Output the (X, Y) coordinate of the center of the cell containing the given text.  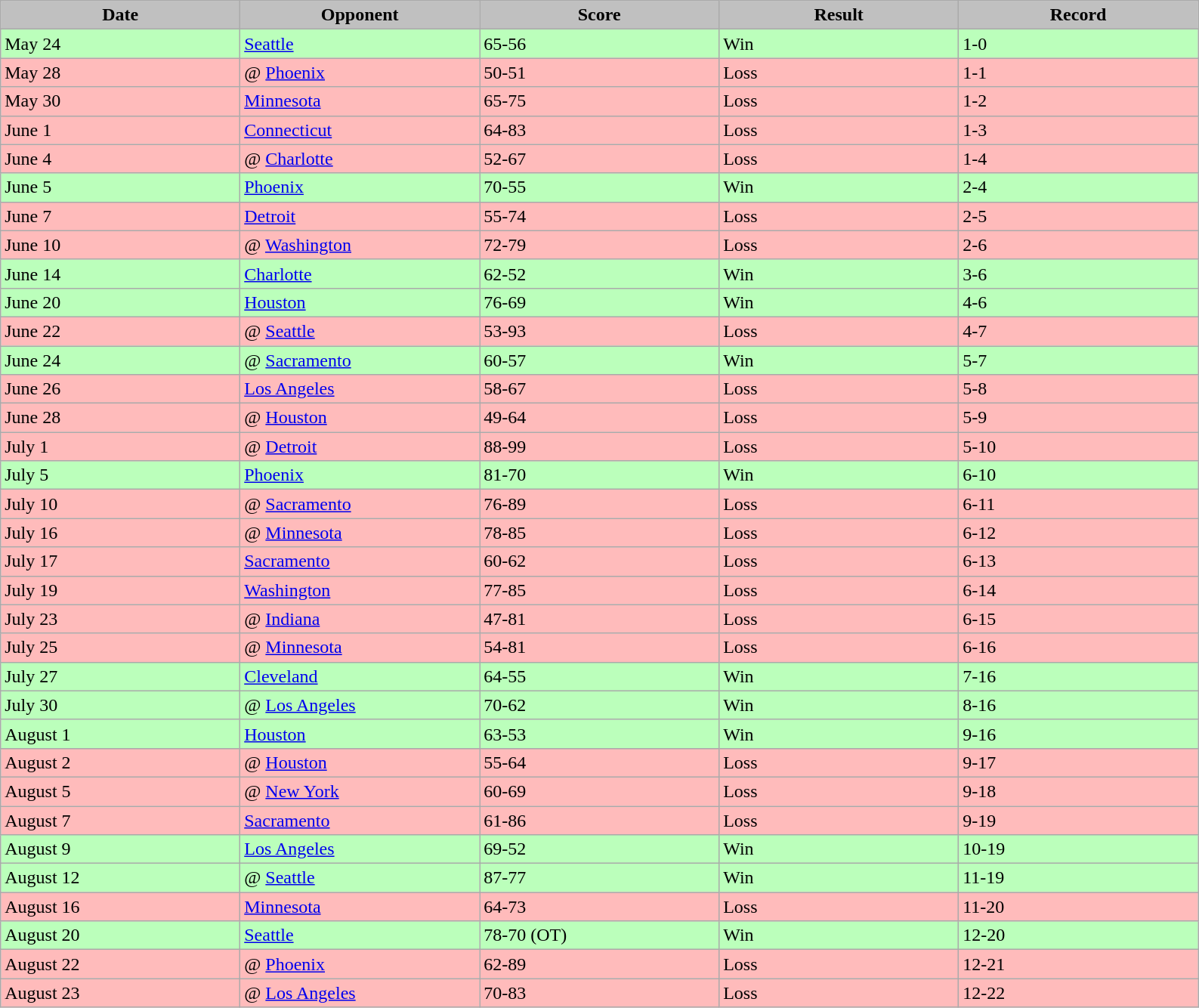
64-55 (600, 676)
5-7 (1079, 360)
June 5 (121, 187)
63-53 (600, 734)
55-64 (600, 762)
8-16 (1079, 705)
5-9 (1079, 418)
69-52 (600, 849)
2-6 (1079, 245)
6-10 (1079, 475)
6-14 (1079, 590)
June 22 (121, 331)
Washington (360, 590)
June 26 (121, 389)
60-62 (600, 561)
July 5 (121, 475)
July 10 (121, 504)
64-83 (600, 130)
August 1 (121, 734)
@ New York (360, 791)
June 20 (121, 302)
6-15 (1079, 619)
9-18 (1079, 791)
2-4 (1079, 187)
58-67 (600, 389)
64-73 (600, 907)
June 1 (121, 130)
70-83 (600, 993)
12-21 (1079, 964)
Cleveland (360, 676)
6-11 (1079, 504)
August 22 (121, 964)
August 23 (121, 993)
10-19 (1079, 849)
12-20 (1079, 935)
55-74 (600, 216)
54-81 (600, 648)
June 7 (121, 216)
1-2 (1079, 101)
Record (1079, 15)
June 24 (121, 360)
Opponent (360, 15)
70-62 (600, 705)
Connecticut (360, 130)
11-19 (1079, 878)
Result (839, 15)
9-16 (1079, 734)
4-7 (1079, 331)
May 30 (121, 101)
47-81 (600, 619)
77-85 (600, 590)
62-52 (600, 274)
78-85 (600, 533)
July 23 (121, 619)
Charlotte (360, 274)
Score (600, 15)
4-6 (1079, 302)
August 5 (121, 791)
1-0 (1079, 44)
9-19 (1079, 820)
July 30 (121, 705)
June 14 (121, 274)
50-51 (600, 73)
6-16 (1079, 648)
July 25 (121, 648)
June 10 (121, 245)
August 16 (121, 907)
May 28 (121, 73)
61-86 (600, 820)
@ Washington (360, 245)
6-12 (1079, 533)
@ Detroit (360, 447)
@ Charlotte (360, 159)
12-22 (1079, 993)
June 28 (121, 418)
88-99 (600, 447)
July 19 (121, 590)
August 9 (121, 849)
65-56 (600, 44)
11-20 (1079, 907)
1-3 (1079, 130)
July 16 (121, 533)
49-64 (600, 418)
August 20 (121, 935)
6-13 (1079, 561)
August 12 (121, 878)
7-16 (1079, 676)
60-57 (600, 360)
July 27 (121, 676)
76-89 (600, 504)
87-77 (600, 878)
72-79 (600, 245)
5-10 (1079, 447)
5-8 (1079, 389)
62-89 (600, 964)
May 24 (121, 44)
1-1 (1079, 73)
July 17 (121, 561)
9-17 (1079, 762)
June 4 (121, 159)
@ Indiana (360, 619)
August 7 (121, 820)
76-69 (600, 302)
Date (121, 15)
1-4 (1079, 159)
53-93 (600, 331)
August 2 (121, 762)
3-6 (1079, 274)
July 1 (121, 447)
2-5 (1079, 216)
52-67 (600, 159)
65-75 (600, 101)
60-69 (600, 791)
78-70 (OT) (600, 935)
70-55 (600, 187)
Detroit (360, 216)
81-70 (600, 475)
